Provide the [X, Y] coordinate of the cell's center where the given text is located.  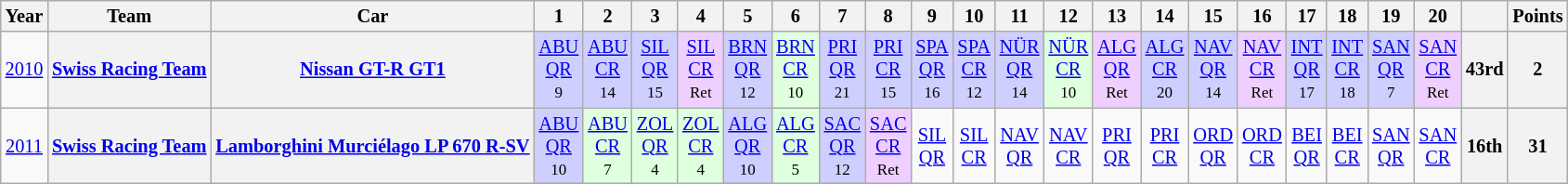
SILQR15 [655, 70]
PRICR15 [888, 70]
ALGCR5 [796, 146]
SANCRRet [1438, 70]
13 [1117, 16]
9 [932, 16]
ALGQR10 [747, 146]
NAVQR [1019, 146]
NAVQR14 [1212, 70]
ZOLCR4 [700, 146]
20 [1438, 16]
NAVCR [1068, 146]
Car [372, 16]
4 [700, 16]
5 [747, 16]
Year [24, 16]
BRNCR10 [796, 70]
11 [1019, 16]
SILCRRet [700, 70]
PRICR [1165, 146]
SACQR12 [843, 146]
SANQR [1391, 146]
3 [655, 16]
SPAQR16 [932, 70]
SILQR [932, 146]
INTCR18 [1347, 70]
SILCR [975, 146]
31 [1537, 146]
NÜRQR14 [1019, 70]
SANCR [1438, 146]
1 [559, 16]
16th [1484, 146]
10 [975, 16]
7 [843, 16]
ALGQRRet [1117, 70]
2011 [24, 146]
12 [1068, 16]
8 [888, 16]
ZOLQR4 [655, 146]
PRIQR21 [843, 70]
17 [1307, 16]
19 [1391, 16]
PRIQR [1117, 146]
Lamborghini Murciélago LP 670 R-SV [372, 146]
BEIQR [1307, 146]
ABUCR7 [607, 146]
INTQR17 [1307, 70]
ORDQR [1212, 146]
SPACR12 [975, 70]
2010 [24, 70]
16 [1263, 16]
Team [129, 16]
Nissan GT-R GT1 [372, 70]
ABUQR9 [559, 70]
SACCRRet [888, 146]
15 [1212, 16]
SANQR7 [1391, 70]
NÜRCR10 [1068, 70]
BRNQR12 [747, 70]
ALGCR20 [1165, 70]
BEICR [1347, 146]
43rd [1484, 70]
14 [1165, 16]
ORDCR [1263, 146]
NAVCRRet [1263, 70]
18 [1347, 16]
Points [1537, 16]
ABUQR10 [559, 146]
6 [796, 16]
ABUCR14 [607, 70]
